Extract the [x, y] coordinate from the center of the cell holding the provided text.  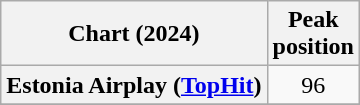
Peakposition [313, 34]
Chart (2024) [134, 34]
96 [313, 85]
Estonia Airplay (TopHit) [134, 85]
